For the text-containing cell, return its midpoint in (x, y) coordinate format. 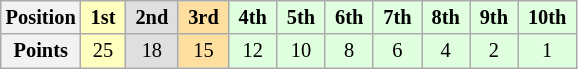
12 (253, 51)
8th (446, 17)
4th (253, 17)
10th (547, 17)
2 (494, 51)
1st (104, 17)
18 (152, 51)
6th (349, 17)
Position (41, 17)
9th (494, 17)
25 (104, 51)
4 (446, 51)
1 (547, 51)
2nd (152, 17)
6 (397, 51)
8 (349, 51)
7th (397, 17)
10 (301, 51)
3rd (203, 17)
15 (203, 51)
5th (301, 17)
Points (41, 51)
